Return the [x, y] coordinate for the center point of the cell that contains the specified text.  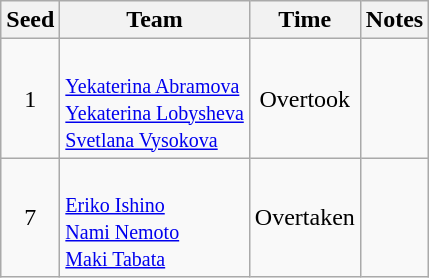
Time [304, 20]
Eriko IshinoNami NemotoMaki Tabata [154, 218]
Notes [394, 20]
Seed [30, 20]
Overtook [304, 98]
Overtaken [304, 218]
Yekaterina AbramovaYekaterina LobyshevaSvetlana Vysokova [154, 98]
Team [154, 20]
1 [30, 98]
7 [30, 218]
